Determine the [x, y] coordinate at the center of the cell enclosing the given text.  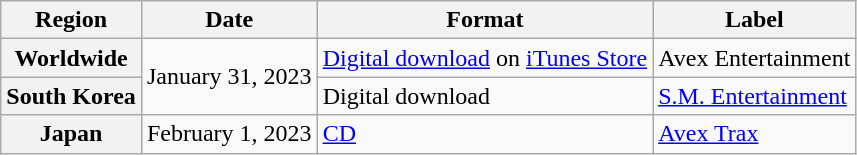
Region [72, 20]
S.M. Entertainment [754, 96]
South Korea [72, 96]
CD [485, 134]
Japan [72, 134]
January 31, 2023 [229, 77]
Format [485, 20]
Avex Trax [754, 134]
Avex Entertainment [754, 58]
Digital download [485, 96]
Label [754, 20]
Date [229, 20]
Worldwide [72, 58]
February 1, 2023 [229, 134]
Digital download on iTunes Store [485, 58]
